From the cell containing the given text, extract its center point as [X, Y] coordinate. 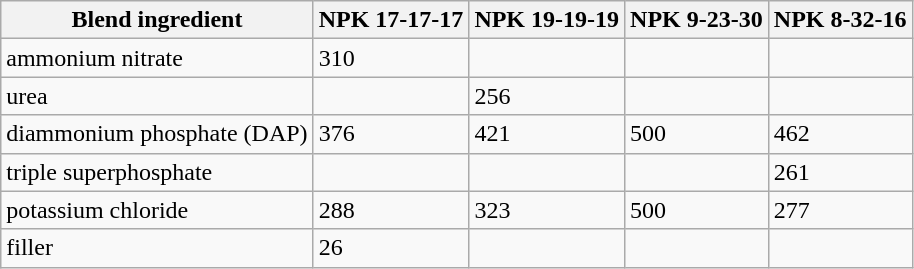
NPK 9-23-30 [697, 20]
filler [157, 248]
26 [391, 248]
261 [840, 172]
triple superphosphate [157, 172]
NPK 17-17-17 [391, 20]
288 [391, 210]
NPK 19-19-19 [547, 20]
376 [391, 134]
310 [391, 58]
Blend ingredient [157, 20]
462 [840, 134]
diammonium phosphate (DAP) [157, 134]
urea [157, 96]
256 [547, 96]
NPK 8-32-16 [840, 20]
ammonium nitrate [157, 58]
421 [547, 134]
323 [547, 210]
277 [840, 210]
potassium chloride [157, 210]
